Locate the cell with the specified text and output its [X, Y] center coordinate. 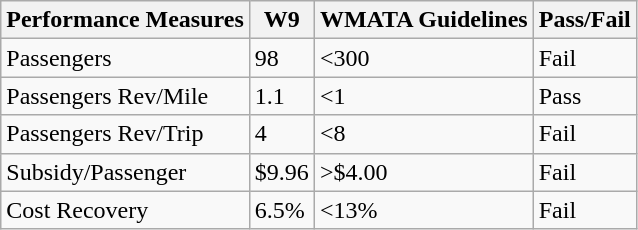
<8 [424, 134]
Passengers [126, 58]
Pass/Fail [584, 20]
<13% [424, 210]
Subsidy/Passenger [126, 172]
<1 [424, 96]
6.5% [282, 210]
Performance Measures [126, 20]
WMATA Guidelines [424, 20]
>$4.00 [424, 172]
Pass [584, 96]
Passengers Rev/Trip [126, 134]
1.1 [282, 96]
98 [282, 58]
<300 [424, 58]
W9 [282, 20]
Passengers Rev/Mile [126, 96]
4 [282, 134]
Cost Recovery [126, 210]
$9.96 [282, 172]
